Extract the [x, y] coordinate from the center of the cell holding the provided text.  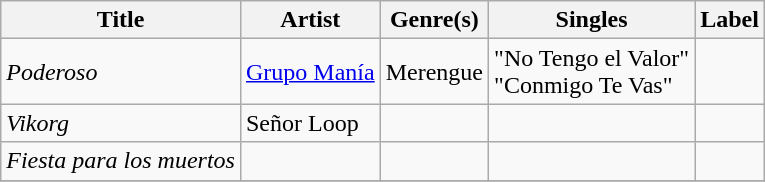
Vikorg [121, 123]
Grupo Manía [310, 72]
Label [730, 20]
Title [121, 20]
Fiesta para los muertos [121, 161]
Señor Loop [310, 123]
Genre(s) [434, 20]
"No Tengo el Valor""Conmigo Te Vas" [592, 72]
Singles [592, 20]
Poderoso [121, 72]
Merengue [434, 72]
Artist [310, 20]
